For the text-containing cell, return its midpoint in [x, y] coordinate format. 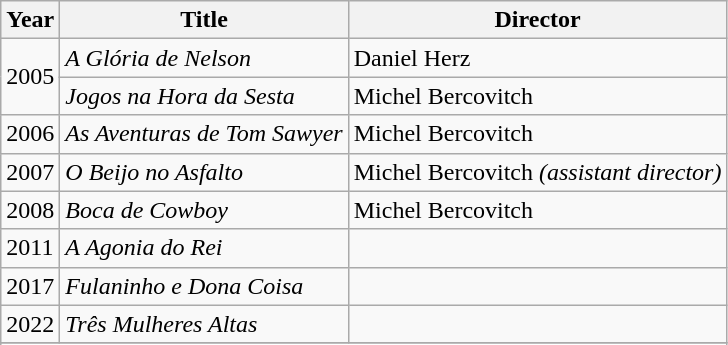
2008 [30, 210]
Jogos na Hora da Sesta [204, 96]
2022 [30, 324]
2006 [30, 134]
2017 [30, 286]
Boca de Cowboy [204, 210]
A Glória de Nelson [204, 58]
Director [538, 20]
O Beijo no Asfalto [204, 172]
Fulaninho e Dona Coisa [204, 286]
Daniel Herz [538, 58]
As Aventuras de Tom Sawyer [204, 134]
2007 [30, 172]
A Agonia do Rei [204, 248]
2005 [30, 77]
Michel Bercovitch (assistant director) [538, 172]
Year [30, 20]
Três Mulheres Altas [204, 324]
Title [204, 20]
2011 [30, 248]
